Detect which cell encompasses the target text, then output its [X, Y] center coordinate. 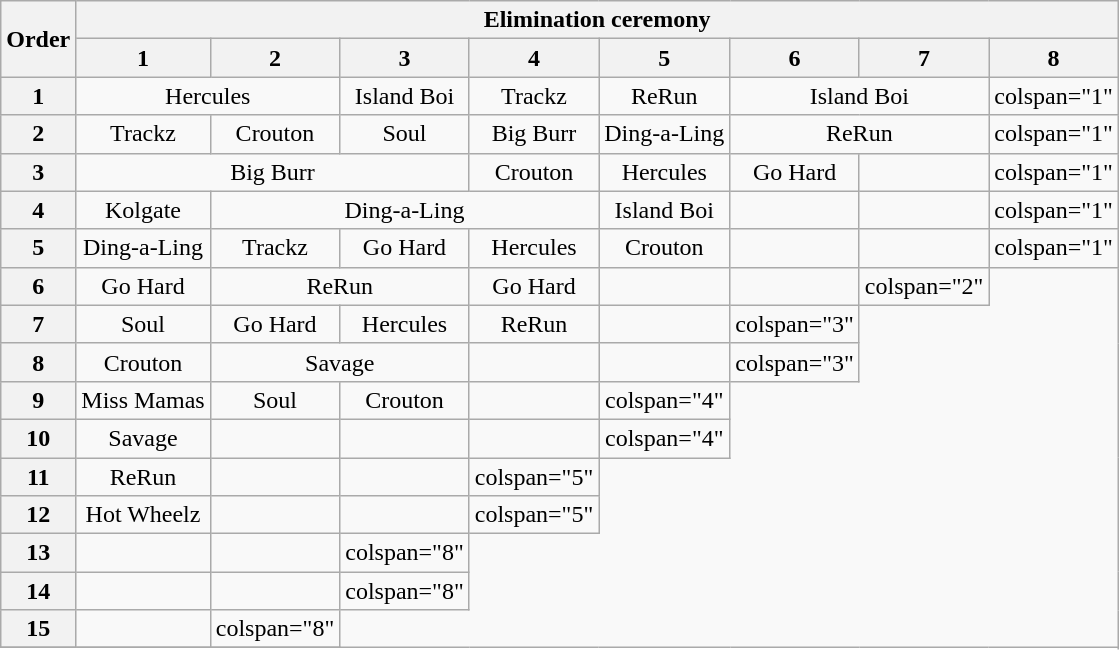
10 [38, 438]
14 [38, 591]
11 [38, 477]
colspan="2" [924, 286]
Order [38, 39]
Elimination ceremony [598, 20]
12 [38, 515]
Hot Wheelz [143, 515]
9 [38, 400]
Kolgate [143, 210]
15 [38, 629]
13 [38, 553]
Miss Mamas [143, 400]
